Detect which cell encompasses the target text, then output its [x, y] center coordinate. 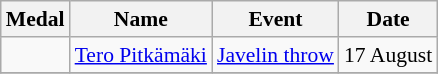
Medal [36, 19]
Javelin throw [276, 55]
17 August [388, 55]
Tero Pitkämäki [141, 55]
Name [141, 19]
Date [388, 19]
Event [276, 19]
